Locate the cell with the specified text and output its [x, y] center coordinate. 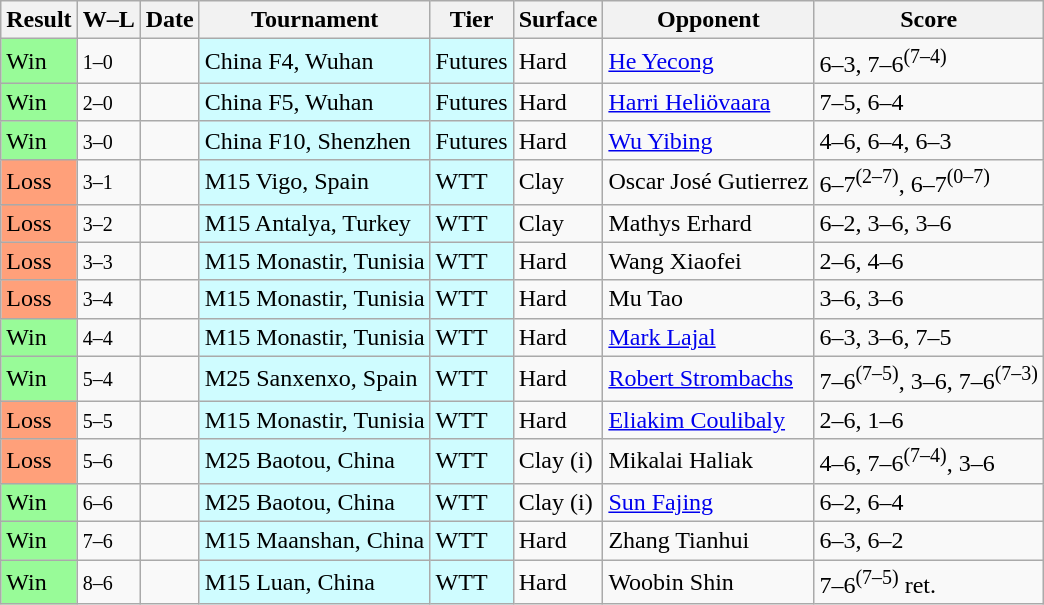
Woobin Shin [708, 582]
3–6, 3–6 [929, 299]
7–5, 6–4 [929, 102]
3–3 [108, 261]
Wang Xiaofei [708, 261]
M25 Sanxenxo, Spain [314, 378]
M15 Maanshan, China [314, 541]
Wu Yibing [708, 140]
Mu Tao [708, 299]
2–6, 1–6 [929, 420]
6–2, 6–4 [929, 502]
5–4 [108, 378]
Result [39, 20]
3–0 [108, 140]
4–6, 6–4, 6–3 [929, 140]
Robert Strombachs [708, 378]
China F5, Wuhan [314, 102]
Opponent [708, 20]
6–7(2–7), 6–7(0–7) [929, 182]
Surface [558, 20]
Mathys Erhard [708, 223]
6–2, 3–6, 3–6 [929, 223]
Harri Heliövaara [708, 102]
3–2 [108, 223]
5–5 [108, 420]
Tier [472, 20]
Zhang Tianhui [708, 541]
4–4 [108, 337]
Tournament [314, 20]
Oscar José Gutierrez [708, 182]
3–1 [108, 182]
M15 Luan, China [314, 582]
2–6, 4–6 [929, 261]
5–6 [108, 462]
7–6(7–5), 3–6, 7–6(7–3) [929, 378]
7–6(7–5) ret. [929, 582]
China F4, Wuhan [314, 62]
6–3, 6–2 [929, 541]
Score [929, 20]
8–6 [108, 582]
China F10, Shenzhen [314, 140]
3–4 [108, 299]
Sun Fajing [708, 502]
7–6 [108, 541]
2–0 [108, 102]
1–0 [108, 62]
6–6 [108, 502]
Mikalai Haliak [708, 462]
Mark Lajal [708, 337]
W–L [108, 20]
M15 Vigo, Spain [314, 182]
Eliakim Coulibaly [708, 420]
6–3, 3–6, 7–5 [929, 337]
4–6, 7–6(7–4), 3–6 [929, 462]
He Yecong [708, 62]
M15 Antalya, Turkey [314, 223]
6–3, 7–6(7–4) [929, 62]
Date [170, 20]
